Detect which cell encompasses the target text, then output its [x, y] center coordinate. 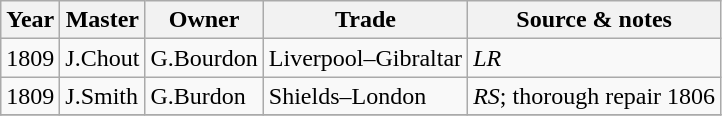
J.Chout [102, 58]
Trade [365, 20]
Source & notes [594, 20]
J.Smith [102, 96]
Year [30, 20]
RS; thorough repair 1806 [594, 96]
G.Burdon [204, 96]
Owner [204, 20]
Shields–London [365, 96]
Liverpool–Gibraltar [365, 58]
LR [594, 58]
G.Bourdon [204, 58]
Master [102, 20]
